Provide the (X, Y) coordinate of the cell's center where the given text is located.  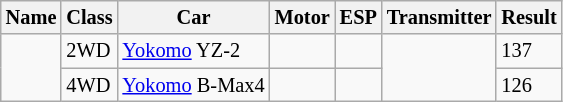
4WD (89, 85)
Yokomo B-Max4 (194, 85)
Car (194, 17)
Result (528, 17)
ESP (358, 17)
Yokomo YZ-2 (194, 51)
126 (528, 85)
137 (528, 51)
2WD (89, 51)
Motor (302, 17)
Name (32, 17)
Transmitter (440, 17)
Class (89, 17)
